Pinpoint the cell where the given text exists, returning its (x, y) midpoint coordinate. 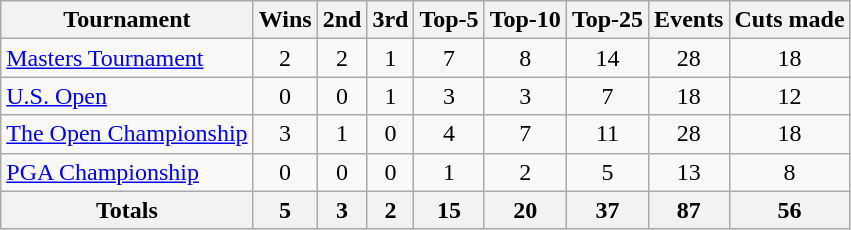
PGA Championship (127, 172)
15 (449, 210)
56 (790, 210)
Top-10 (525, 20)
Masters Tournament (127, 58)
Cuts made (790, 20)
12 (790, 96)
Tournament (127, 20)
Totals (127, 210)
3rd (390, 20)
20 (525, 210)
U.S. Open (127, 96)
Events (689, 20)
13 (689, 172)
14 (607, 58)
The Open Championship (127, 134)
37 (607, 210)
Top-5 (449, 20)
Top-25 (607, 20)
4 (449, 134)
11 (607, 134)
Wins (285, 20)
2nd (342, 20)
87 (689, 210)
